Provide the [X, Y] coordinate of the cell's center where the given text is located.  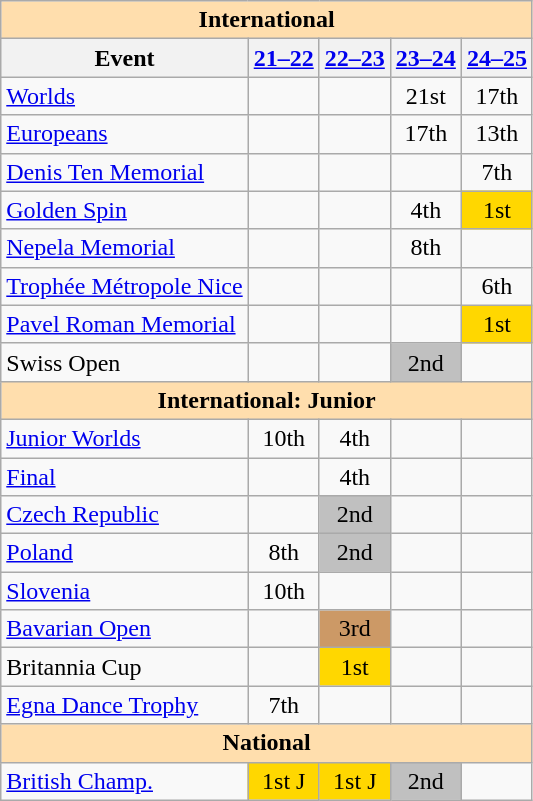
Pavel Roman Memorial [124, 324]
Britannia Cup [124, 667]
Europeans [124, 134]
International [267, 20]
Junior Worlds [124, 438]
National [267, 743]
Bavarian Open [124, 629]
Poland [124, 553]
Trophée Métropole Nice [124, 286]
6th [496, 286]
Slovenia [124, 591]
21st [426, 96]
International: Junior [267, 400]
Swiss Open [124, 362]
13th [496, 134]
Czech Republic [124, 515]
22–23 [354, 58]
Final [124, 477]
24–25 [496, 58]
23–24 [426, 58]
3rd [354, 629]
Nepela Memorial [124, 248]
Worlds [124, 96]
Event [124, 58]
21–22 [284, 58]
Denis Ten Memorial [124, 172]
British Champ. [124, 781]
Golden Spin [124, 210]
Egna Dance Trophy [124, 705]
